Capture the cell that displays the provided text and extract its (x, y) central coordinate. 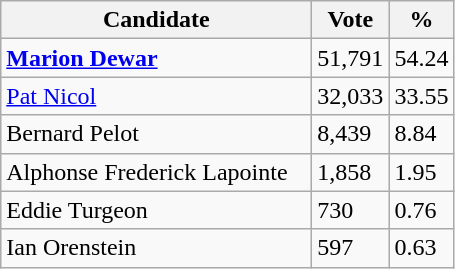
1,858 (350, 172)
730 (350, 210)
8.84 (422, 134)
Vote (350, 20)
33.55 (422, 96)
Ian Orenstein (156, 248)
597 (350, 248)
Alphonse Frederick Lapointe (156, 172)
51,791 (350, 58)
0.76 (422, 210)
32,033 (350, 96)
Pat Nicol (156, 96)
Bernard Pelot (156, 134)
0.63 (422, 248)
8,439 (350, 134)
54.24 (422, 58)
Eddie Turgeon (156, 210)
Candidate (156, 20)
1.95 (422, 172)
% (422, 20)
Marion Dewar (156, 58)
